Search for the cell housing the specified text and yield its [x, y] center coordinate. 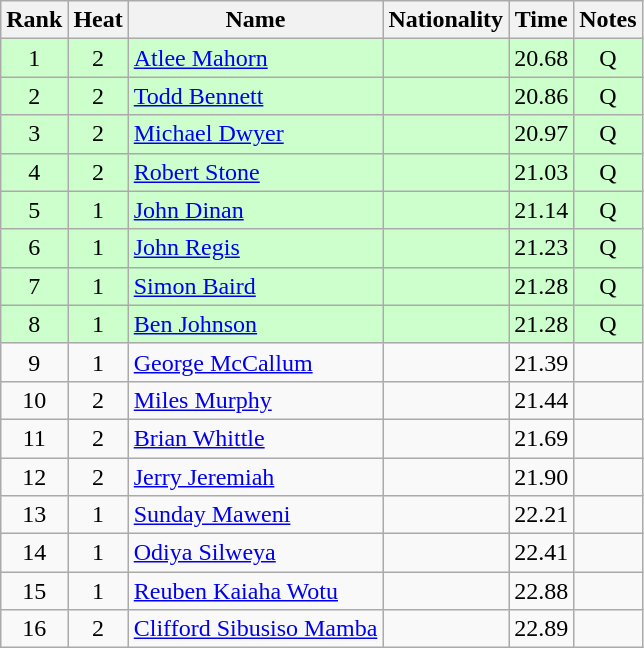
11 [34, 438]
21.03 [542, 172]
6 [34, 248]
George McCallum [256, 362]
15 [34, 591]
Sunday Maweni [256, 515]
Todd Bennett [256, 96]
22.89 [542, 629]
Name [256, 20]
Simon Baird [256, 286]
Heat [98, 20]
10 [34, 400]
Atlee Mahorn [256, 58]
16 [34, 629]
Robert Stone [256, 172]
Nationality [446, 20]
5 [34, 210]
21.14 [542, 210]
21.69 [542, 438]
John Dinan [256, 210]
Brian Whittle [256, 438]
21.90 [542, 477]
13 [34, 515]
20.86 [542, 96]
Time [542, 20]
Clifford Sibusiso Mamba [256, 629]
20.97 [542, 134]
Jerry Jeremiah [256, 477]
20.68 [542, 58]
22.41 [542, 553]
21.44 [542, 400]
8 [34, 324]
22.21 [542, 515]
12 [34, 477]
22.88 [542, 591]
4 [34, 172]
9 [34, 362]
Miles Murphy [256, 400]
14 [34, 553]
Ben Johnson [256, 324]
21.39 [542, 362]
Michael Dwyer [256, 134]
John Regis [256, 248]
21.23 [542, 248]
7 [34, 286]
Rank [34, 20]
3 [34, 134]
Reuben Kaiaha Wotu [256, 591]
Notes [608, 20]
Odiya Silweya [256, 553]
